From the cell containing the given text, extract its center point as [X, Y] coordinate. 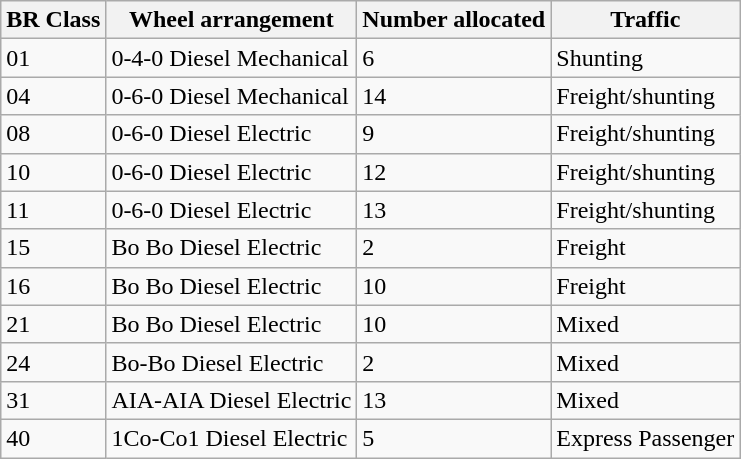
Shunting [646, 58]
Bo-Bo Diesel Electric [232, 362]
24 [54, 362]
0-4-0 Diesel Mechanical [232, 58]
Wheel arrangement [232, 20]
9 [454, 134]
04 [54, 96]
14 [454, 96]
31 [54, 400]
08 [54, 134]
Express Passenger [646, 438]
1Co-Co1 Diesel Electric [232, 438]
16 [54, 286]
5 [454, 438]
15 [54, 248]
0-6-0 Diesel Mechanical [232, 96]
12 [454, 172]
6 [454, 58]
01 [54, 58]
21 [54, 324]
BR Class [54, 20]
40 [54, 438]
AIA-AIA Diesel Electric [232, 400]
Traffic [646, 20]
Number allocated [454, 20]
11 [54, 210]
